Output the (x, y) coordinate of the center of the cell containing the given text.  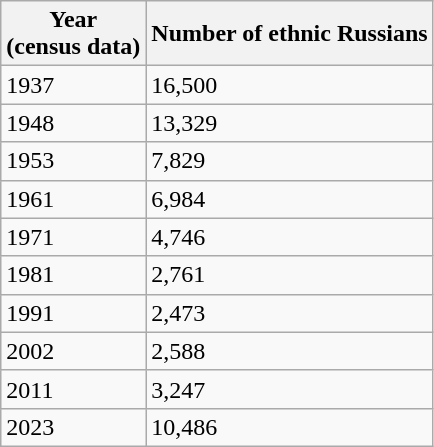
2002 (74, 351)
10,486 (290, 427)
13,329 (290, 123)
16,500 (290, 85)
2,761 (290, 275)
2011 (74, 389)
1937 (74, 85)
Number of ethnic Russians (290, 34)
3,247 (290, 389)
2,473 (290, 313)
1948 (74, 123)
4,746 (290, 237)
7,829 (290, 161)
6,984 (290, 199)
1981 (74, 275)
2,588 (290, 351)
1953 (74, 161)
1991 (74, 313)
1961 (74, 199)
1971 (74, 237)
Year(census data) (74, 34)
2023 (74, 427)
